Pinpoint the cell where the given text exists, returning its [x, y] midpoint coordinate. 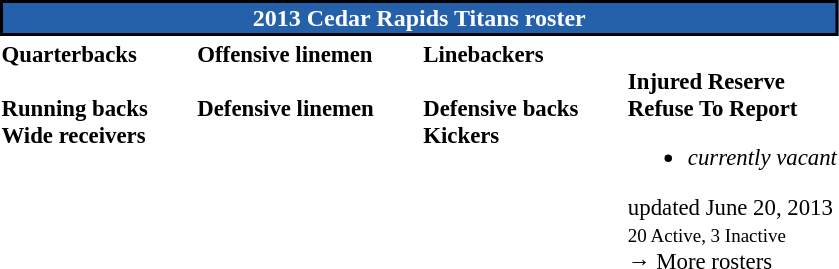
2013 Cedar Rapids Titans roster [419, 18]
